Find where the given text appears and provide that cell's center as (X, Y) coordinate. 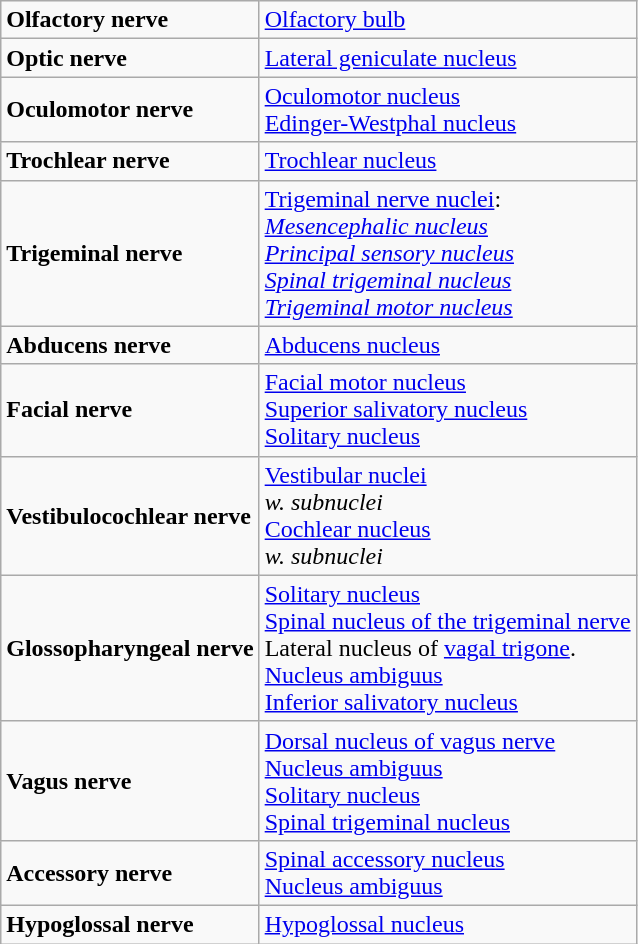
Trochlear nucleus (448, 161)
Glossopharyngeal nerve (130, 648)
Hypoglossal nerve (130, 924)
Facial nerve (130, 410)
Accessory nerve (130, 872)
Trigeminal nerve (130, 253)
Lateral geniculate nucleus (448, 58)
Vagus nerve (130, 780)
Dorsal nucleus of vagus nerveNucleus ambiguusSolitary nucleusSpinal trigeminal nucleus (448, 780)
Oculomotor nucleusEdinger-Westphal nucleus (448, 110)
Hypoglossal nucleus (448, 924)
Facial motor nucleusSuperior salivatory nucleusSolitary nucleus (448, 410)
Vestibular nucleiw. subnucleiCochlear nucleusw. subnuclei (448, 516)
Optic nerve (130, 58)
Oculomotor nerve (130, 110)
Olfactory nerve (130, 20)
Trigeminal nerve nuclei:Mesencephalic nucleusPrincipal sensory nucleusSpinal trigeminal nucleusTrigeminal motor nucleus (448, 253)
Solitary nucleusSpinal nucleus of the trigeminal nerveLateral nucleus of vagal trigone.Nucleus ambiguusInferior salivatory nucleus (448, 648)
Abducens nerve (130, 345)
Spinal accessory nucleusNucleus ambiguus (448, 872)
Olfactory bulb (448, 20)
Vestibulocochlear nerve (130, 516)
Abducens nucleus (448, 345)
Trochlear nerve (130, 161)
